Capture the cell that displays the provided text and extract its [X, Y] central coordinate. 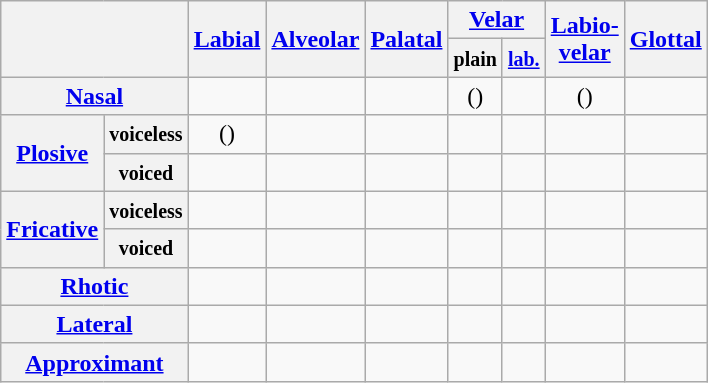
Nasal [94, 96]
Alveolar [316, 39]
Approximant [94, 362]
Lateral [94, 324]
Rhotic [94, 286]
Plosive [52, 153]
Glottal [666, 39]
Labio-velar [584, 39]
Fricative [52, 229]
Labial [227, 39]
lab. [524, 58]
Velar [496, 20]
plain [475, 58]
Palatal [406, 39]
